Detect which cell encompasses the target text, then output its (x, y) center coordinate. 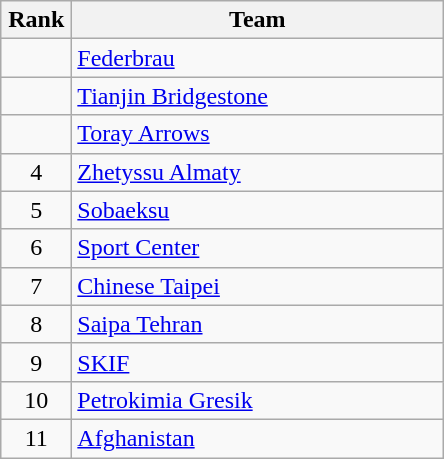
7 (36, 286)
Sobaeksu (258, 210)
Saipa Tehran (258, 324)
6 (36, 248)
Chinese Taipei (258, 286)
Team (258, 20)
Sport Center (258, 248)
11 (36, 438)
9 (36, 362)
Tianjin Bridgestone (258, 96)
5 (36, 210)
Zhetyssu Almaty (258, 172)
Toray Arrows (258, 134)
Federbrau (258, 58)
Afghanistan (258, 438)
Rank (36, 20)
Petrokimia Gresik (258, 400)
4 (36, 172)
8 (36, 324)
10 (36, 400)
SKIF (258, 362)
